Scan for the cell matching the given text and deliver its [x, y] coordinate at center. 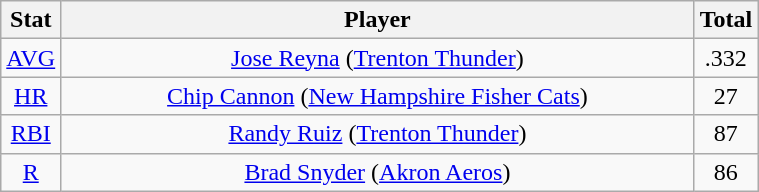
R [31, 172]
87 [726, 134]
86 [726, 172]
RBI [31, 134]
Stat [31, 20]
Randy Ruiz (Trenton Thunder) [378, 134]
Player [378, 20]
Total [726, 20]
27 [726, 96]
Chip Cannon (New Hampshire Fisher Cats) [378, 96]
HR [31, 96]
.332 [726, 58]
Brad Snyder (Akron Aeros) [378, 172]
Jose Reyna (Trenton Thunder) [378, 58]
AVG [31, 58]
